Return the (x, y) coordinate for the center point of the cell that contains the specified text.  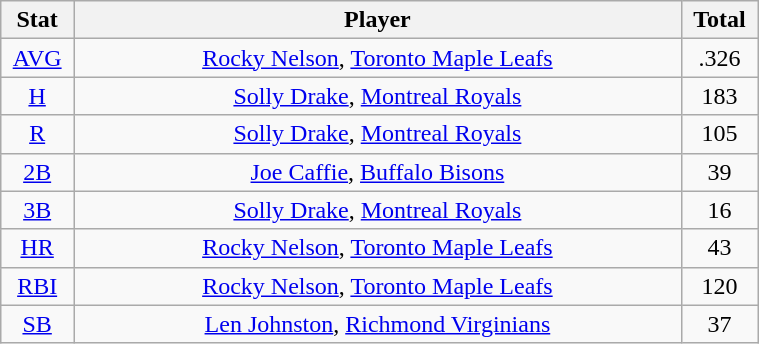
H (38, 96)
39 (719, 172)
183 (719, 96)
Joe Caffie, Buffalo Bisons (378, 172)
.326 (719, 58)
Player (378, 20)
37 (719, 324)
SB (38, 324)
16 (719, 210)
R (38, 134)
Stat (38, 20)
120 (719, 286)
3B (38, 210)
105 (719, 134)
Len Johnston, Richmond Virginians (378, 324)
Total (719, 20)
AVG (38, 58)
HR (38, 248)
RBI (38, 286)
43 (719, 248)
2B (38, 172)
